Determine the (X, Y) coordinate at the center of the cell enclosing the given text.  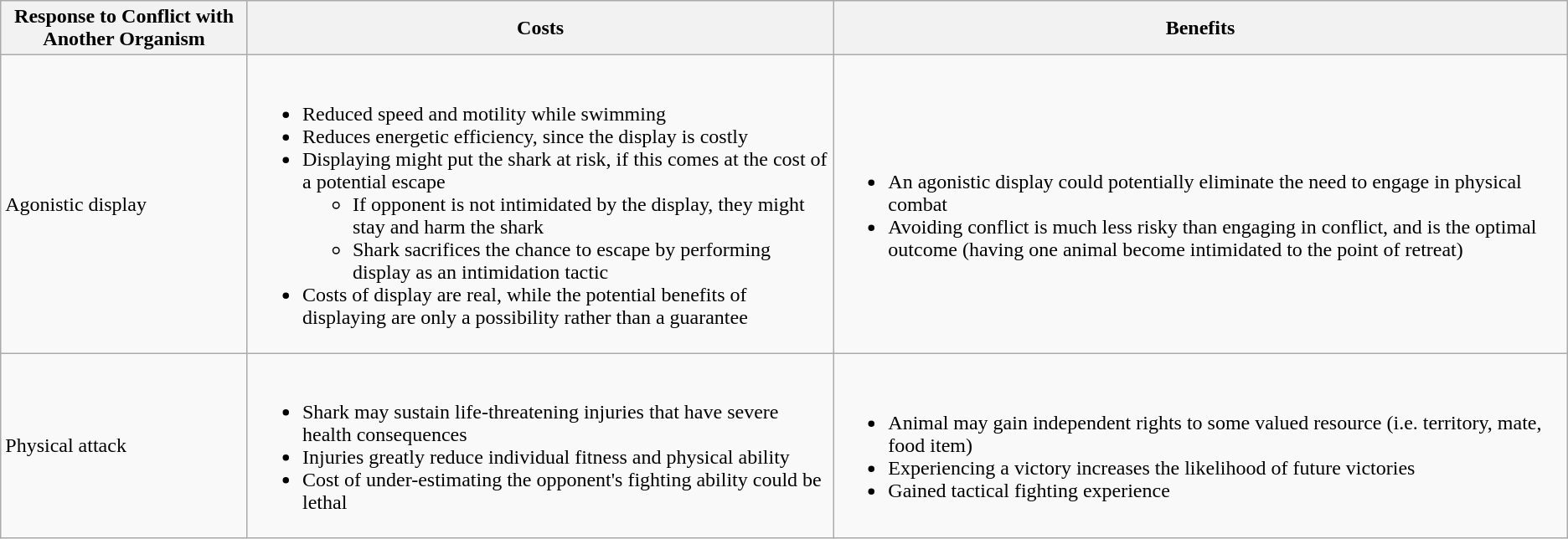
Benefits (1200, 28)
Physical attack (124, 445)
Costs (539, 28)
Agonistic display (124, 204)
Response to Conflict with Another Organism (124, 28)
